For the text-containing cell, return its midpoint in [X, Y] coordinate format. 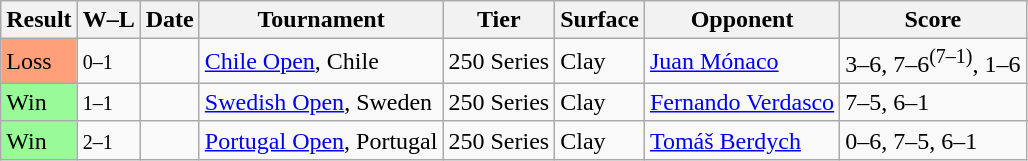
Result [39, 20]
3–6, 7–6(7–1), 1–6 [933, 62]
1–1 [108, 102]
Tomáš Berdych [742, 140]
Tournament [321, 20]
0–1 [108, 62]
Opponent [742, 20]
2–1 [108, 140]
Surface [600, 20]
Date [170, 20]
Fernando Verdasco [742, 102]
Juan Mónaco [742, 62]
7–5, 6–1 [933, 102]
Loss [39, 62]
Swedish Open, Sweden [321, 102]
Score [933, 20]
Portugal Open, Portugal [321, 140]
Tier [499, 20]
Chile Open, Chile [321, 62]
0–6, 7–5, 6–1 [933, 140]
W–L [108, 20]
